Output the (x, y) coordinate of the center of the cell containing the given text.  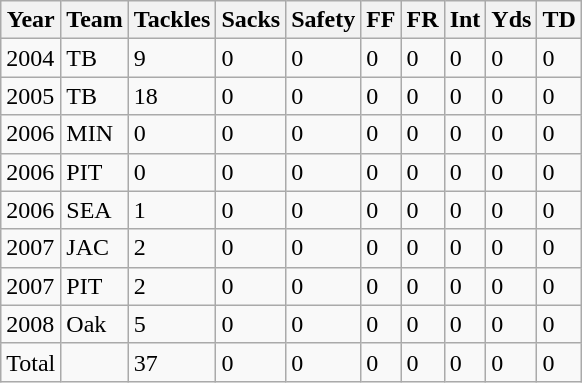
SEA (95, 210)
Team (95, 20)
Oak (95, 324)
2005 (31, 96)
FF (381, 20)
5 (172, 324)
Total (31, 362)
Sacks (251, 20)
37 (172, 362)
TD (559, 20)
JAC (95, 248)
Year (31, 20)
Yds (512, 20)
Safety (324, 20)
2004 (31, 58)
Tackles (172, 20)
9 (172, 58)
1 (172, 210)
MIN (95, 134)
2008 (31, 324)
18 (172, 96)
FR (422, 20)
Int (465, 20)
